Scan for the cell matching the given text and deliver its (x, y) coordinate at center. 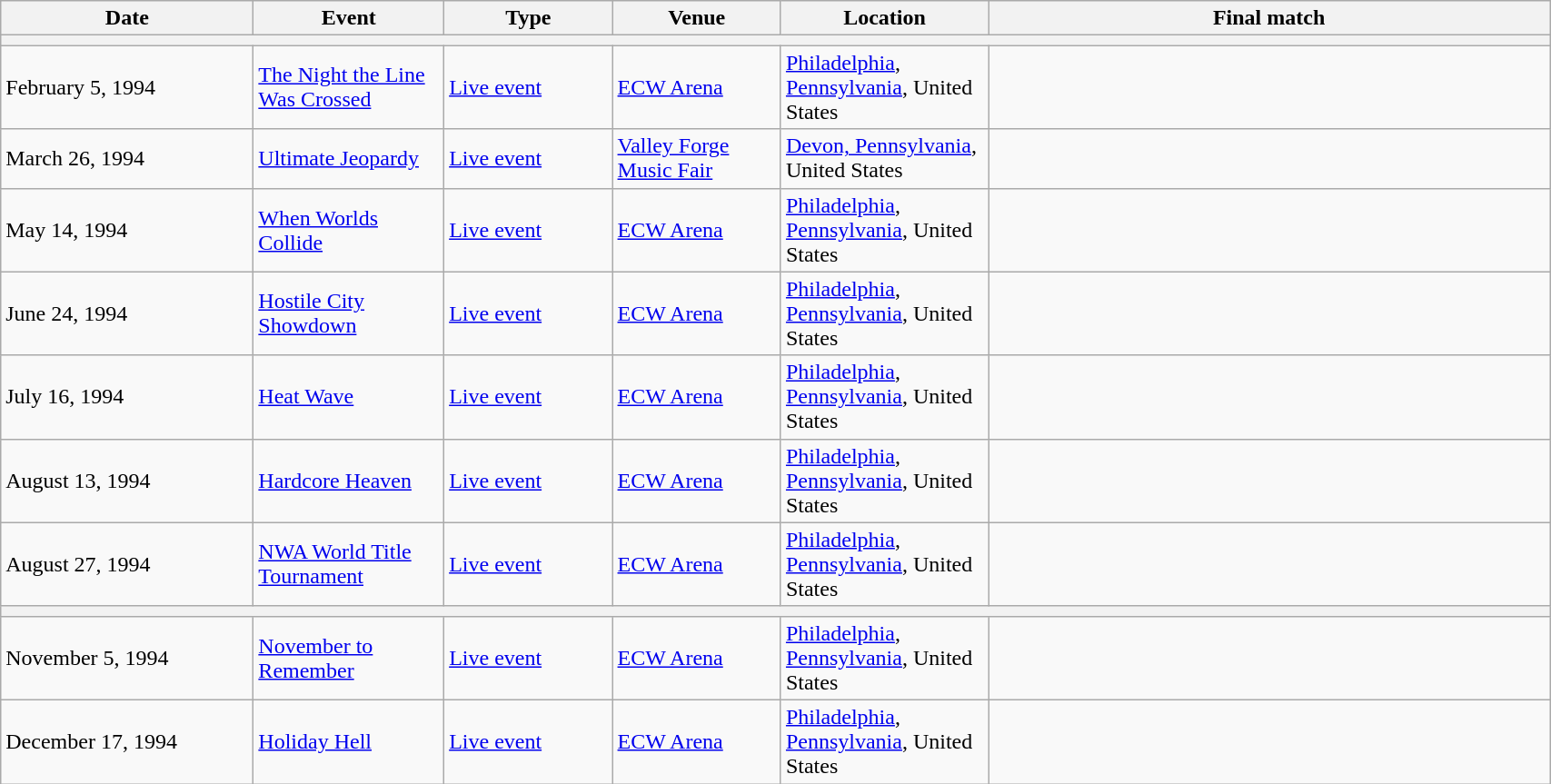
August 13, 1994 (127, 481)
Location (884, 18)
Venue (696, 18)
March 26, 1994 (127, 158)
August 27, 1994 (127, 564)
May 14, 1994 (127, 230)
When Worlds Collide (349, 230)
June 24, 1994 (127, 313)
December 17, 1994 (127, 741)
NWA World Title Tournament (349, 564)
July 16, 1994 (127, 397)
Holiday Hell (349, 741)
Heat Wave (349, 397)
February 5, 1994 (127, 87)
Event (349, 18)
Ultimate Jeopardy (349, 158)
Type (529, 18)
November to Remember (349, 658)
Final match (1269, 18)
November 5, 1994 (127, 658)
Devon, Pennsylvania, United States (884, 158)
Date (127, 18)
Hardcore Heaven (349, 481)
Hostile City Showdown (349, 313)
Valley Forge Music Fair (696, 158)
The Night the Line Was Crossed (349, 87)
